Search for the cell housing the specified text and yield its [X, Y] center coordinate. 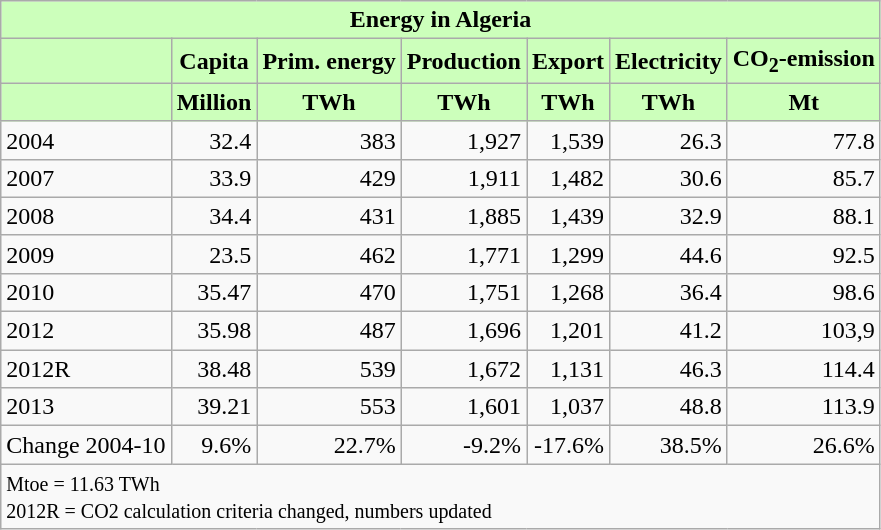
22.7% [329, 445]
41.2 [669, 331]
1,927 [464, 140]
92.5 [804, 254]
1,751 [464, 292]
1,201 [568, 331]
1,601 [464, 407]
2008 [86, 216]
46.3 [669, 369]
34.4 [214, 216]
2012 [86, 331]
383 [329, 140]
23.5 [214, 254]
Production [464, 61]
113.9 [804, 407]
431 [329, 216]
38.48 [214, 369]
1,299 [568, 254]
33.9 [214, 178]
2013 [86, 407]
462 [329, 254]
539 [329, 369]
26.3 [669, 140]
487 [329, 331]
39.21 [214, 407]
1,696 [464, 331]
32.4 [214, 140]
1,268 [568, 292]
553 [329, 407]
Electricity [669, 61]
35.98 [214, 331]
1,911 [464, 178]
Energy in Algeria [441, 20]
2009 [86, 254]
77.8 [804, 140]
38.5% [669, 445]
2007 [86, 178]
1,771 [464, 254]
30.6 [669, 178]
1,885 [464, 216]
1,539 [568, 140]
1,482 [568, 178]
35.47 [214, 292]
1,037 [568, 407]
1,672 [464, 369]
85.7 [804, 178]
32.9 [669, 216]
CO2-emission [804, 61]
98.6 [804, 292]
2012R [86, 369]
9.6% [214, 445]
103,9 [804, 331]
48.8 [669, 407]
Mtoe = 11.63 TWh 2012R = CO2 calculation criteria changed, numbers updated [441, 496]
Million [214, 102]
470 [329, 292]
2004 [86, 140]
-17.6% [568, 445]
Export [568, 61]
-9.2% [464, 445]
Change 2004-10 [86, 445]
26.6% [804, 445]
44.6 [669, 254]
1,131 [568, 369]
114.4 [804, 369]
2010 [86, 292]
429 [329, 178]
1,439 [568, 216]
Capita [214, 61]
88.1 [804, 216]
Prim. energy [329, 61]
Mt [804, 102]
36.4 [669, 292]
